Return the [x, y] coordinate for the center point of the cell that contains the specified text.  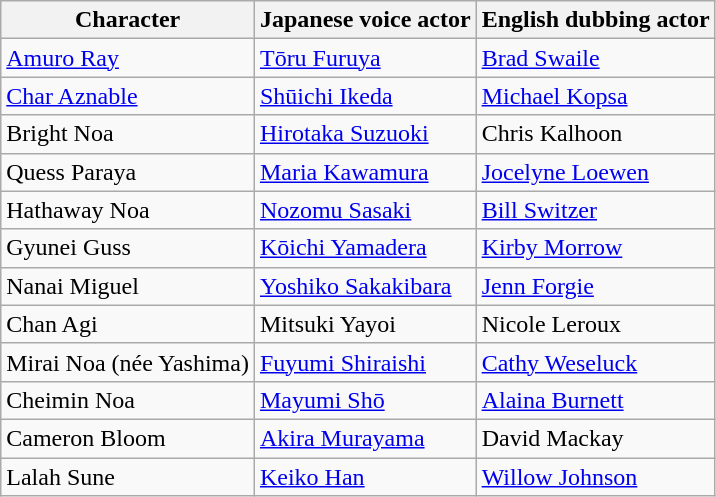
Bill Switzer [596, 210]
Fuyumi Shiraishi [365, 362]
Amuro Ray [128, 58]
Tōru Furuya [365, 58]
Willow Johnson [596, 477]
Akira Murayama [365, 438]
Cheimin Noa [128, 400]
Chan Agi [128, 324]
Hirotaka Suzuoki [365, 134]
Char Aznable [128, 96]
Bright Noa [128, 134]
Character [128, 20]
Yoshiko Sakakibara [365, 286]
Brad Swaile [596, 58]
Kirby Morrow [596, 248]
Michael Kopsa [596, 96]
Mayumi Shō [365, 400]
Cameron Bloom [128, 438]
Nicole Leroux [596, 324]
Nozomu Sasaki [365, 210]
Mitsuki Yayoi [365, 324]
Japanese voice actor [365, 20]
Lalah Sune [128, 477]
Chris Kalhoon [596, 134]
Quess Paraya [128, 172]
Hathaway Noa [128, 210]
Kōichi Yamadera [365, 248]
Gyunei Guss [128, 248]
Alaina Burnett [596, 400]
Jocelyne Loewen [596, 172]
English dubbing actor [596, 20]
Jenn Forgie [596, 286]
Cathy Weseluck [596, 362]
Nanai Miguel [128, 286]
Mirai Noa (née Yashima) [128, 362]
David Mackay [596, 438]
Keiko Han [365, 477]
Maria Kawamura [365, 172]
Shūichi Ikeda [365, 96]
